Return [x, y] of the center of cell containing provided text 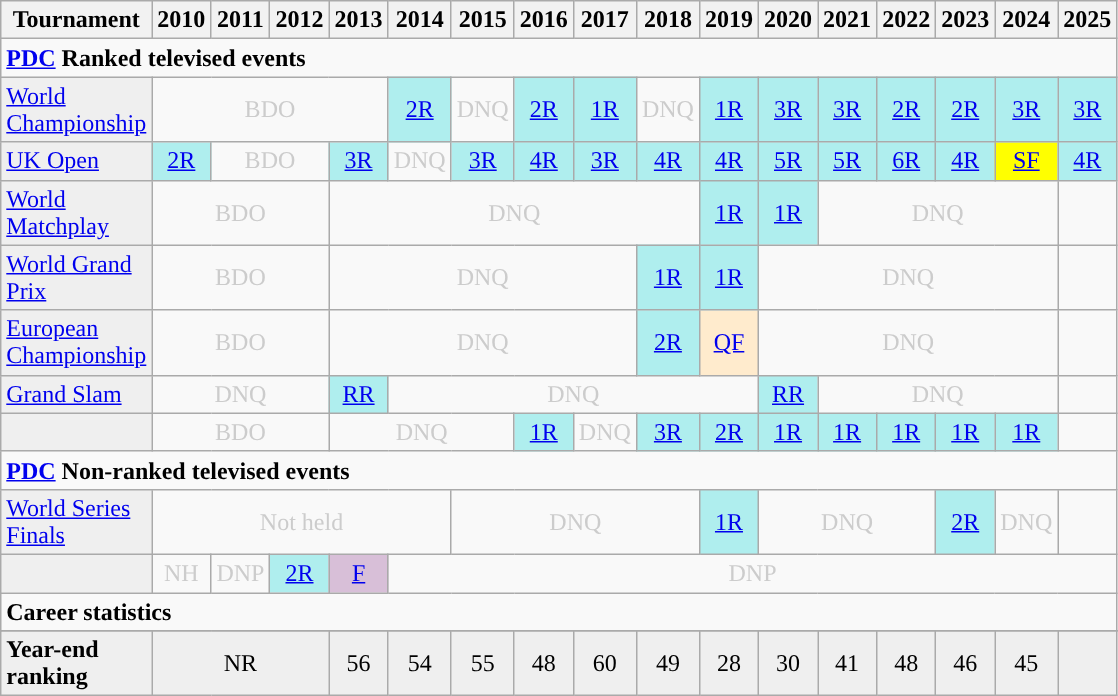
PDC Ranked televised events [559, 58]
NH [182, 573]
World Grand Prix [76, 278]
Tournament [76, 20]
QF [728, 342]
2021 [848, 20]
28 [728, 664]
2016 [544, 20]
European Championship [76, 342]
46 [966, 664]
30 [788, 664]
55 [482, 664]
UK Open [76, 161]
2019 [728, 20]
World Series Finals [76, 522]
SF [1026, 161]
Career statistics [559, 611]
49 [668, 664]
F [358, 573]
2014 [420, 20]
PDC Non-ranked televised events [559, 470]
2010 [182, 20]
Not held [302, 522]
NR [240, 664]
2020 [788, 20]
World Matchplay [76, 212]
2012 [300, 20]
60 [604, 664]
45 [1026, 664]
2024 [1026, 20]
2015 [482, 20]
2025 [1088, 20]
2023 [966, 20]
World Championship [76, 110]
56 [358, 664]
2018 [668, 20]
Year-end ranking [76, 664]
2022 [906, 20]
Grand Slam [76, 394]
6R [906, 161]
54 [420, 664]
2011 [240, 20]
41 [848, 664]
2013 [358, 20]
2017 [604, 20]
